Extract the (x, y) coordinate from the center of the cell holding the provided text.  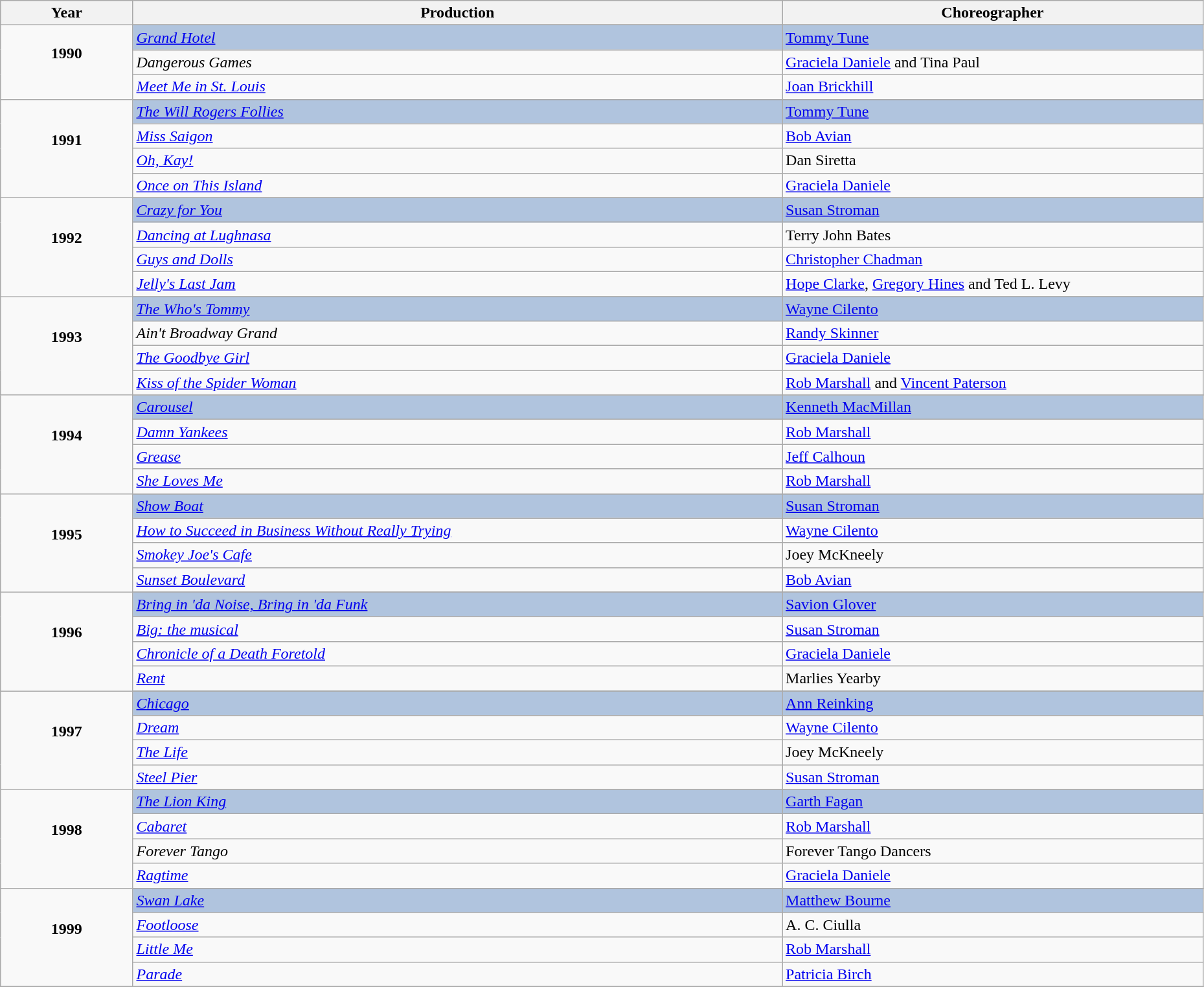
1998 (67, 839)
1993 (67, 346)
Parade (457, 974)
Forever Tango Dancers (993, 851)
Cabaret (457, 826)
Patricia Birch (993, 974)
Jelly's Last Jam (457, 284)
Ain't Broadway Grand (457, 334)
Matthew Bourne (993, 900)
The Who's Tommy (457, 309)
Rent (457, 678)
Ragtime (457, 876)
How to Succeed in Business Without Really Trying (457, 530)
Forever Tango (457, 851)
Steel Pier (457, 777)
Smokey Joe's Cafe (457, 555)
Garth Fagan (993, 802)
Show Boat (457, 506)
Little Me (457, 949)
1995 (67, 543)
Rob Marshall and Vincent Paterson (993, 383)
Once on This Island (457, 185)
Carousel (457, 407)
1997 (67, 740)
Marlies Yearby (993, 678)
The Lion King (457, 802)
Meet Me in St. Louis (457, 87)
Kiss of the Spider Woman (457, 383)
Oh, Kay! (457, 161)
Grand Hotel (457, 38)
Sunset Boulevard (457, 580)
Hope Clarke, Gregory Hines and Ted L. Levy (993, 284)
Production (457, 13)
Guys and Dolls (457, 259)
The Goodbye Girl (457, 358)
1990 (67, 62)
Miss Saigon (457, 136)
1991 (67, 148)
Graciela Daniele and Tina Paul (993, 62)
Ann Reinking (993, 703)
Dancing at Lughnasa (457, 234)
1996 (67, 641)
Chronicle of a Death Foretold (457, 653)
Footloose (457, 925)
She Loves Me (457, 481)
Kenneth MacMillan (993, 407)
Damn Yankees (457, 432)
Grease (457, 457)
Dan Siretta (993, 161)
Chicago (457, 703)
Swan Lake (457, 900)
1992 (67, 247)
Choreographer (993, 13)
Dream (457, 728)
Bring in 'da Noise, Bring in 'da Funk (457, 604)
Savion Glover (993, 604)
1994 (67, 444)
Year (67, 13)
Crazy for You (457, 210)
Randy Skinner (993, 334)
1999 (67, 937)
Dangerous Games (457, 62)
Joan Brickhill (993, 87)
A. C. Ciulla (993, 925)
Jeff Calhoun (993, 457)
Terry John Bates (993, 234)
Christopher Chadman (993, 259)
The Life (457, 753)
The Will Rogers Follies (457, 111)
Big: the musical (457, 629)
